For the text-containing cell, return its midpoint in [X, Y] coordinate format. 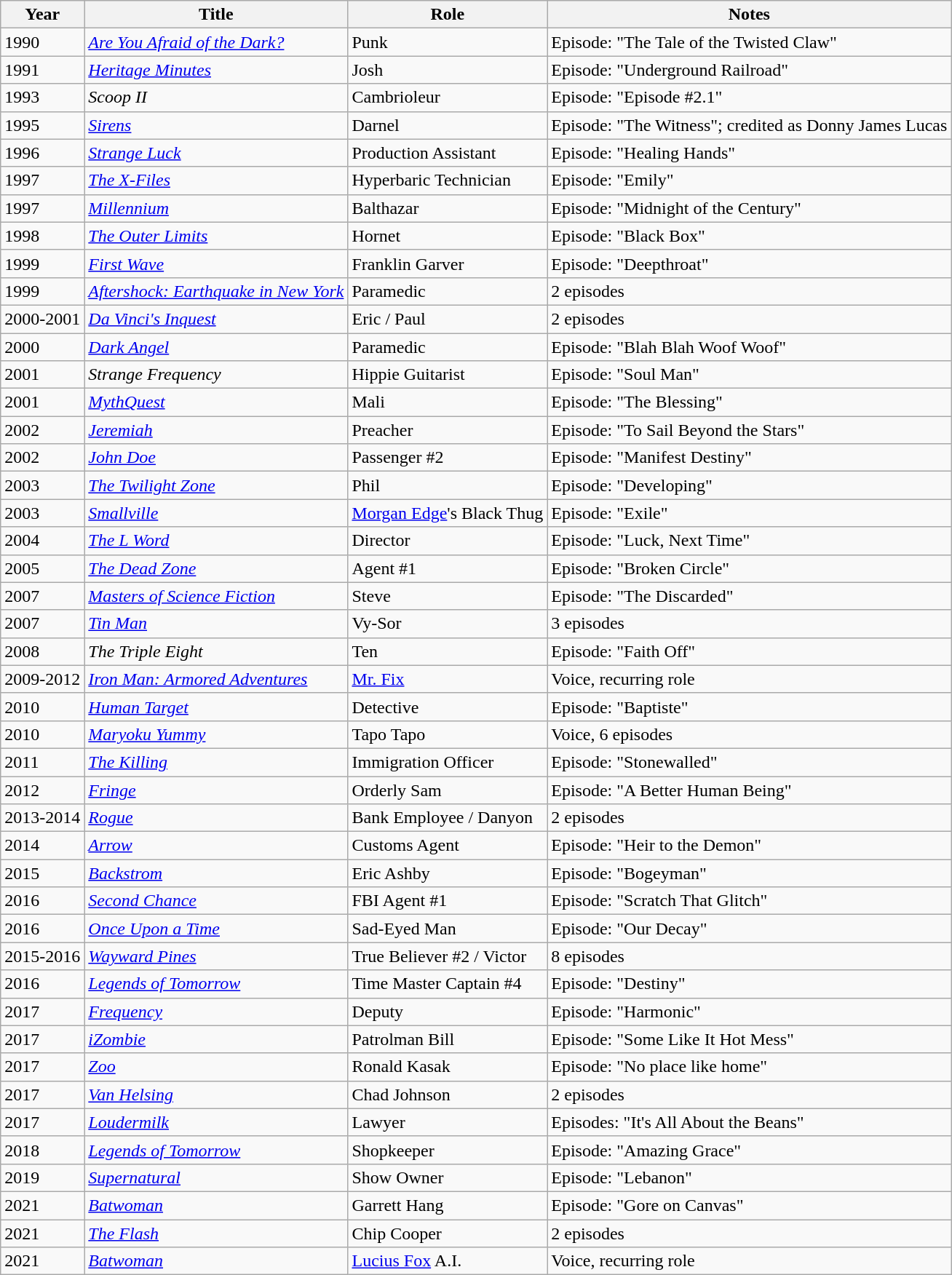
Chad Johnson [448, 1095]
Heritage Minutes [216, 70]
The Dead Zone [216, 568]
Frequency [216, 1012]
Smallville [216, 513]
Ronald Kasak [448, 1067]
1990 [42, 42]
Eric / Paul [448, 319]
Hyperbaric Technician [448, 180]
Role [448, 15]
Strange Luck [216, 153]
2013-2014 [42, 818]
Ten [448, 651]
Episode: "Manifest Destiny" [750, 458]
Director [448, 541]
The L Word [216, 541]
Episode: "Baptiste" [750, 707]
Arrow [216, 846]
Detective [448, 707]
Episode: "Lebanon" [750, 1177]
Dark Angel [216, 347]
8 episodes [750, 956]
Once Upon a Time [216, 929]
1998 [42, 236]
2005 [42, 568]
Balthazar [448, 208]
Patrolman Bill [448, 1039]
Aftershock: Earthquake in New York [216, 291]
Tin Man [216, 624]
Episode: "Midnight of the Century" [750, 208]
Morgan Edge's Black Thug [448, 513]
Customs Agent [448, 846]
Episode: "The Witness"; credited as Donny James Lucas [750, 125]
MythQuest [216, 402]
Are You Afraid of the Dark? [216, 42]
Notes [750, 15]
Punk [448, 42]
Voice, 6 episodes [750, 734]
Iron Man: Armored Adventures [216, 679]
Episode: "Exile" [750, 513]
Episode: "To Sail Beyond the Stars" [750, 430]
The Killing [216, 762]
2000-2001 [42, 319]
Episode: "Bogeyman" [750, 873]
Millennium [216, 208]
Episode: "Luck, Next Time" [750, 541]
3 episodes [750, 624]
Lucius Fox A.I. [448, 1261]
2018 [42, 1150]
2004 [42, 541]
Episode: "Black Box" [750, 236]
Phil [448, 485]
Episode: "Amazing Grace" [750, 1150]
Episode: "Harmonic" [750, 1012]
2015 [42, 873]
Bank Employee / Danyon [448, 818]
Rogue [216, 818]
Darnel [448, 125]
Tapo Tapo [448, 734]
Episode: "Emily" [750, 180]
Title [216, 15]
Mr. Fix [448, 679]
Mali [448, 402]
Chip Cooper [448, 1234]
First Wave [216, 263]
Hippie Guitarist [448, 375]
The Outer Limits [216, 236]
Da Vinci's Inquest [216, 319]
Loudermilk [216, 1122]
Hornet [448, 236]
Backstrom [216, 873]
Production Assistant [448, 153]
Steve [448, 596]
The X-Files [216, 180]
Episode: "Broken Circle" [750, 568]
Eric Ashby [448, 873]
2019 [42, 1177]
Show Owner [448, 1177]
Josh [448, 70]
Agent #1 [448, 568]
2008 [42, 651]
Episode: "Deepthroat" [750, 263]
Scoop II [216, 98]
2015-2016 [42, 956]
Immigration Officer [448, 762]
Episode: "Destiny" [750, 984]
2011 [42, 762]
Wayward Pines [216, 956]
Cambrioleur [448, 98]
Episode: "No place like home" [750, 1067]
Shopkeeper [448, 1150]
The Flash [216, 1234]
Van Helsing [216, 1095]
Masters of Science Fiction [216, 596]
John Doe [216, 458]
Episode: "Blah Blah Woof Woof" [750, 347]
Episode: "Our Decay" [750, 929]
1991 [42, 70]
2014 [42, 846]
Episode: "The Blessing" [750, 402]
Episode: "Episode #2.1" [750, 98]
Franklin Garver [448, 263]
Supernatural [216, 1177]
Episode: "Scratch That Glitch" [750, 901]
1996 [42, 153]
Time Master Captain #4 [448, 984]
Jeremiah [216, 430]
Sirens [216, 125]
Episodes: "It's All About the Beans" [750, 1122]
The Triple Eight [216, 651]
Episode: "Healing Hands" [750, 153]
Garrett Hang [448, 1205]
Human Target [216, 707]
1993 [42, 98]
Maryoku Yummy [216, 734]
Vy-Sor [448, 624]
iZombie [216, 1039]
Episode: "Soul Man" [750, 375]
Sad-Eyed Man [448, 929]
2000 [42, 347]
FBI Agent #1 [448, 901]
The Twilight Zone [216, 485]
2009-2012 [42, 679]
Episode: "Underground Railroad" [750, 70]
True Believer #2 / Victor [448, 956]
Preacher [448, 430]
Episode: "Stonewalled" [750, 762]
Second Chance [216, 901]
Passenger #2 [448, 458]
Episode: "Faith Off" [750, 651]
Fringe [216, 790]
Strange Frequency [216, 375]
Episode: "Some Like It Hot Mess" [750, 1039]
Episode: "Developing" [750, 485]
1995 [42, 125]
Year [42, 15]
Orderly Sam [448, 790]
Episode: "The Discarded" [750, 596]
Episode: "Gore on Canvas" [750, 1205]
Episode: "Heir to the Demon" [750, 846]
Episode: "A Better Human Being" [750, 790]
Episode: "The Tale of the Twisted Claw" [750, 42]
2012 [42, 790]
Lawyer [448, 1122]
Deputy [448, 1012]
Zoo [216, 1067]
